Locate the cell with the specified text and output its [x, y] center coordinate. 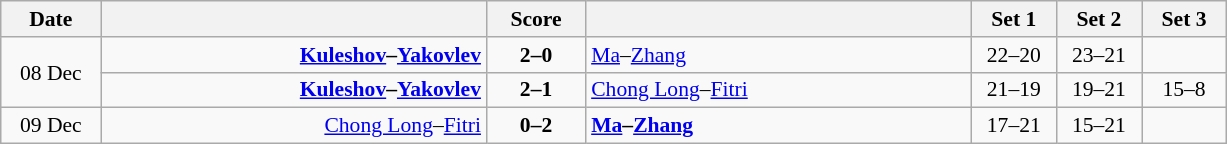
Date [51, 19]
Set 3 [1184, 19]
23–21 [1098, 55]
22–20 [1014, 55]
19–21 [1098, 90]
Score [536, 19]
2–1 [536, 90]
09 Dec [51, 126]
0–2 [536, 126]
08 Dec [51, 72]
Set 1 [1014, 19]
15–8 [1184, 90]
21–19 [1014, 90]
Set 2 [1098, 19]
17–21 [1014, 126]
15–21 [1098, 126]
2–0 [536, 55]
